Detect which cell encompasses the target text, then output its [X, Y] center coordinate. 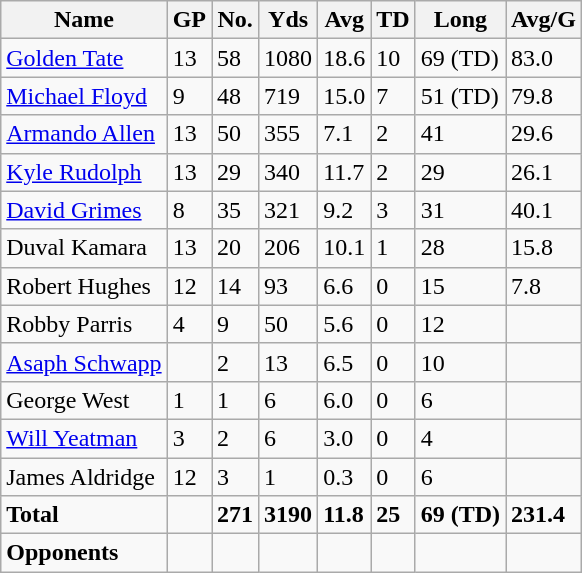
David Grimes [84, 210]
3.0 [344, 438]
9.2 [344, 210]
Total [84, 515]
35 [236, 210]
11.8 [344, 515]
321 [288, 210]
Will Yeatman [84, 438]
5.6 [344, 324]
Asaph Schwapp [84, 362]
0.3 [344, 477]
206 [288, 248]
79.8 [544, 96]
340 [288, 172]
31 [460, 210]
48 [236, 96]
15 [460, 286]
40.1 [544, 210]
83.0 [544, 58]
14 [236, 286]
TD [393, 20]
Avg/G [544, 20]
8 [189, 210]
Name [84, 20]
41 [460, 134]
15.8 [544, 248]
6.6 [344, 286]
No. [236, 20]
Opponents [84, 553]
20 [236, 248]
6.0 [344, 400]
355 [288, 134]
Golden Tate [84, 58]
93 [288, 286]
58 [236, 58]
231.4 [544, 515]
Robert Hughes [84, 286]
Avg [344, 20]
James Aldridge [84, 477]
Duval Kamara [84, 248]
Michael Floyd [84, 96]
271 [236, 515]
Robby Parris [84, 324]
6.5 [344, 362]
28 [460, 248]
Kyle Rudolph [84, 172]
18.6 [344, 58]
George West [84, 400]
3190 [288, 515]
10.1 [344, 248]
Long [460, 20]
1080 [288, 58]
Yds [288, 20]
29.6 [544, 134]
25 [393, 515]
7.1 [344, 134]
26.1 [544, 172]
Armando Allen [84, 134]
11.7 [344, 172]
7 [393, 96]
7.8 [544, 286]
15.0 [344, 96]
719 [288, 96]
GP [189, 20]
51 (TD) [460, 96]
